Return (X, Y) of the center of cell containing provided text 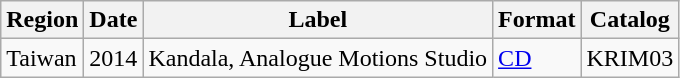
2014 (114, 58)
Label (318, 20)
KRIM03 (630, 58)
Format (537, 20)
Catalog (630, 20)
Kandala, Analogue Motions Studio (318, 58)
CD (537, 58)
Region (42, 20)
Taiwan (42, 58)
Date (114, 20)
